Identify which cell holds the provided text, then report its [x, y] central coordinate. 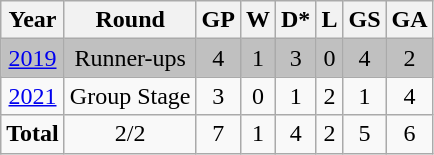
GS [364, 20]
Round [130, 20]
2021 [33, 96]
Year [33, 20]
6 [410, 134]
2019 [33, 58]
GA [410, 20]
GP [218, 20]
2/2 [130, 134]
7 [218, 134]
Total [33, 134]
Runner-ups [130, 58]
Group Stage [130, 96]
D* [295, 20]
W [258, 20]
L [330, 20]
5 [364, 134]
